Pinpoint the cell where the given text exists, returning its (X, Y) midpoint coordinate. 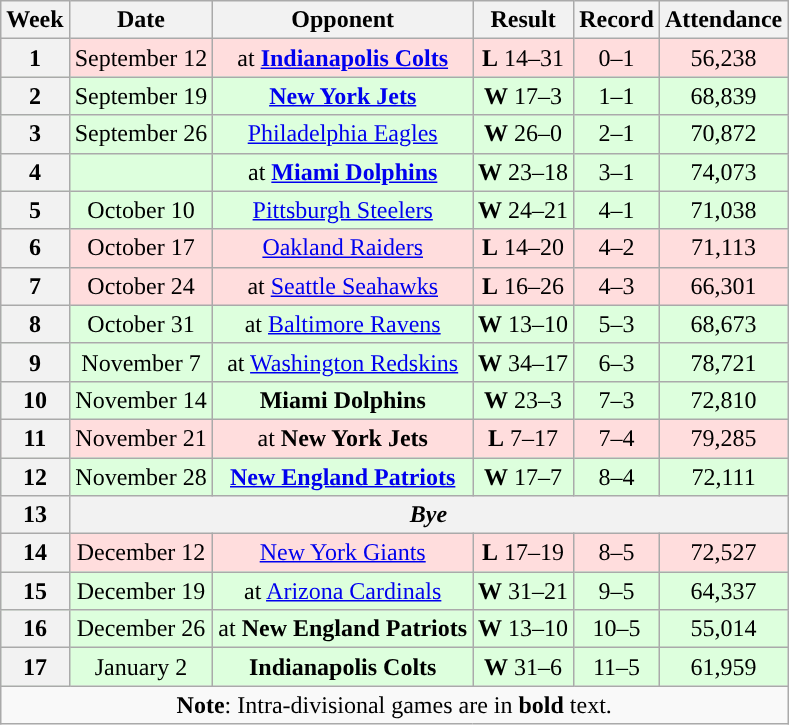
at Seattle Seahawks (343, 286)
9–5 (617, 591)
72,810 (723, 400)
W 23–3 (524, 400)
November 7 (141, 362)
Week (35, 20)
September 12 (141, 58)
3–1 (617, 172)
14 (35, 553)
7 (35, 286)
0–1 (617, 58)
7–3 (617, 400)
L 14–31 (524, 58)
Record (617, 20)
W 34–17 (524, 362)
October 17 (141, 248)
2–1 (617, 134)
W 26–0 (524, 134)
71,038 (723, 210)
11–5 (617, 667)
at Indianapolis Colts (343, 58)
Opponent (343, 20)
September 19 (141, 96)
W 17–7 (524, 477)
November 14 (141, 400)
13 (35, 515)
79,285 (723, 438)
at New England Patriots (343, 629)
November 28 (141, 477)
January 2 (141, 667)
56,238 (723, 58)
2 (35, 96)
at Arizona Cardinals (343, 591)
at New York Jets (343, 438)
Bye (428, 515)
Miami Dolphins (343, 400)
Note: Intra-divisional games are in bold text. (394, 705)
at Baltimore Ravens (343, 324)
78,721 (723, 362)
November 21 (141, 438)
Oakland Raiders (343, 248)
1 (35, 58)
68,673 (723, 324)
3 (35, 134)
6 (35, 248)
L 17–19 (524, 553)
5 (35, 210)
74,073 (723, 172)
10–5 (617, 629)
December 26 (141, 629)
64,337 (723, 591)
1–1 (617, 96)
October 10 (141, 210)
L 14–20 (524, 248)
15 (35, 591)
9 (35, 362)
55,014 (723, 629)
W 31–21 (524, 591)
16 (35, 629)
W 17–3 (524, 96)
Result (524, 20)
4–3 (617, 286)
L 7–17 (524, 438)
Attendance (723, 20)
72,111 (723, 477)
New England Patriots (343, 477)
12 (35, 477)
17 (35, 667)
4–2 (617, 248)
New York Jets (343, 96)
W 23–18 (524, 172)
8–5 (617, 553)
October 24 (141, 286)
70,872 (723, 134)
W 24–21 (524, 210)
11 (35, 438)
61,959 (723, 667)
Date (141, 20)
W 31–6 (524, 667)
October 31 (141, 324)
7–4 (617, 438)
New York Giants (343, 553)
December 19 (141, 591)
6–3 (617, 362)
L 16–26 (524, 286)
8–4 (617, 477)
71,113 (723, 248)
10 (35, 400)
5–3 (617, 324)
Pittsburgh Steelers (343, 210)
68,839 (723, 96)
72,527 (723, 553)
8 (35, 324)
at Washington Redskins (343, 362)
Indianapolis Colts (343, 667)
at Miami Dolphins (343, 172)
Philadelphia Eagles (343, 134)
4 (35, 172)
September 26 (141, 134)
4–1 (617, 210)
66,301 (723, 286)
December 12 (141, 553)
